Scan for the cell matching the given text and deliver its [X, Y] coordinate at center. 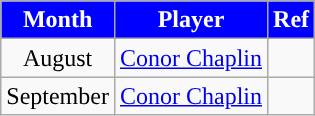
August [58, 58]
Player [190, 20]
September [58, 96]
Month [58, 20]
Ref [292, 20]
